For the text-containing cell, return its midpoint in [x, y] coordinate format. 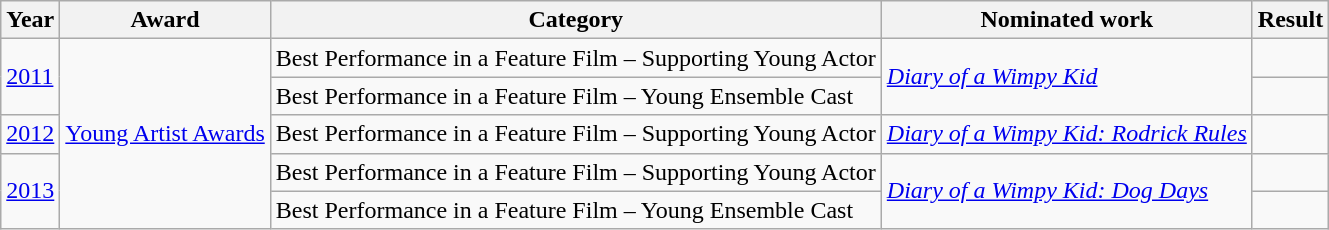
Diary of a Wimpy Kid [1066, 77]
Diary of a Wimpy Kid: Dog Days [1066, 191]
Category [576, 20]
Diary of a Wimpy Kid: Rodrick Rules [1066, 134]
Nominated work [1066, 20]
Young Artist Awards [165, 134]
Result [1290, 20]
2011 [30, 77]
Award [165, 20]
2013 [30, 191]
Year [30, 20]
2012 [30, 134]
